Return [X, Y] of the center of cell containing provided text 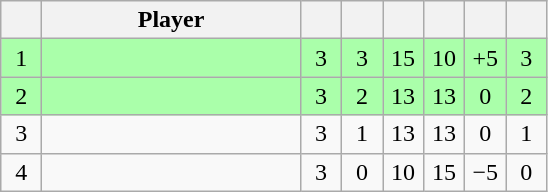
4 [22, 172]
+5 [486, 58]
−5 [486, 172]
Player [172, 20]
